Detect which cell encompasses the target text, then output its (x, y) center coordinate. 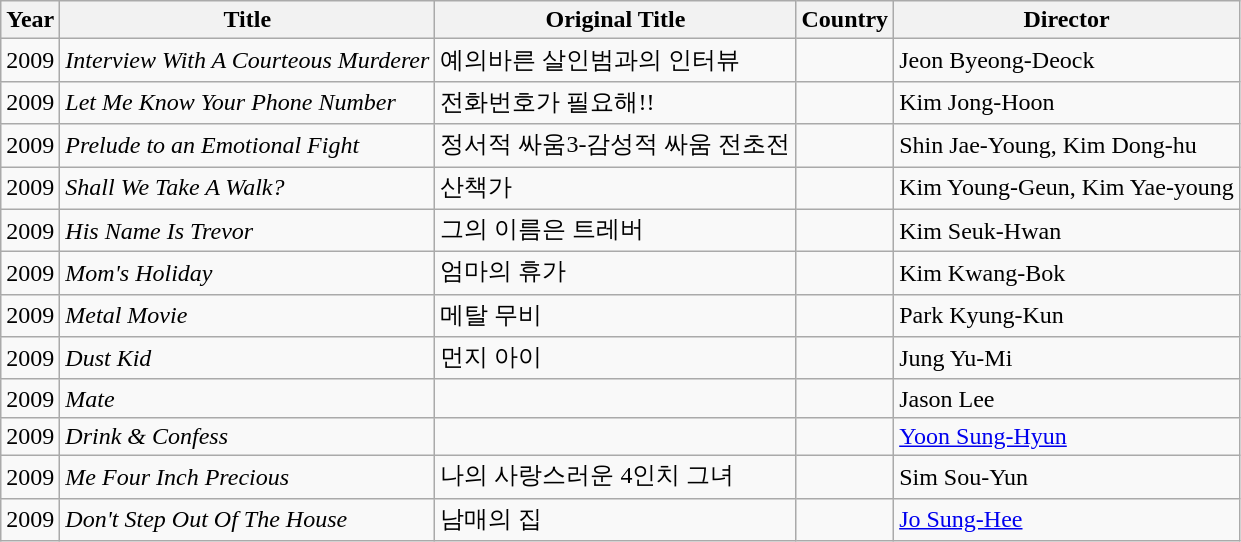
Let Me Know Your Phone Number (248, 102)
Jung Yu-Mi (1067, 358)
나의 사랑스러운 4인치 그녀 (616, 476)
Jeon Byeong-Deock (1067, 60)
Jason Lee (1067, 398)
Mom's Holiday (248, 274)
Prelude to an Emotional Fight (248, 146)
그의 이름은 트레버 (616, 230)
예의바른 살인범과의 인터뷰 (616, 60)
Dust Kid (248, 358)
Year (30, 20)
Kim Kwang-Bok (1067, 274)
산책가 (616, 188)
Metal Movie (248, 316)
Kim Young-Geun, Kim Yae-young (1067, 188)
Park Kyung-Kun (1067, 316)
엄마의 휴가 (616, 274)
Sim Sou-Yun (1067, 476)
메탈 무비 (616, 316)
먼지 아이 (616, 358)
Kim Seuk-Hwan (1067, 230)
Shin Jae-Young, Kim Dong-hu (1067, 146)
Shall We Take A Walk? (248, 188)
Me Four Inch Precious (248, 476)
His Name Is Trevor (248, 230)
Director (1067, 20)
Country (845, 20)
Kim Jong-Hoon (1067, 102)
Mate (248, 398)
Title (248, 20)
남매의 집 (616, 520)
전화번호가 필요해!! (616, 102)
Drink & Confess (248, 436)
Yoon Sung-Hyun (1067, 436)
Original Title (616, 20)
Jo Sung-Hee (1067, 520)
정서적 싸움3-감성적 싸움 전초전 (616, 146)
Interview With A Courteous Murderer (248, 60)
Don't Step Out Of The House (248, 520)
